From the cell containing the given text, extract its center point as (x, y) coordinate. 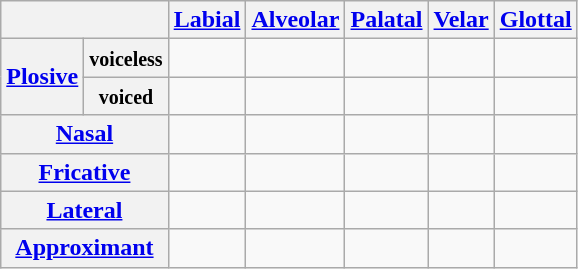
Alveolar (296, 20)
Glottal (536, 20)
Nasal (84, 134)
Fricative (84, 172)
Lateral (84, 210)
Approximant (84, 248)
voiceless (126, 58)
Velar (461, 20)
Labial (207, 20)
Plosive (42, 77)
voiced (126, 96)
Palatal (386, 20)
